Determine the [X, Y] coordinate at the center of the cell enclosing the given text.  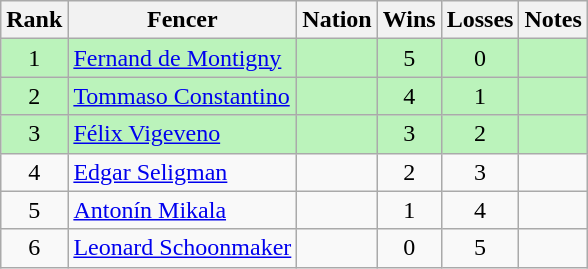
6 [34, 248]
Fencer [182, 20]
Félix Vigeveno [182, 134]
Leonard Schoonmaker [182, 248]
Losses [480, 20]
Antonín Mikala [182, 210]
Edgar Seligman [182, 172]
Wins [409, 20]
Nation [337, 20]
Fernand de Montigny [182, 58]
Notes [553, 20]
Tommaso Constantino [182, 96]
Rank [34, 20]
